Identify which cell holds the provided text, then report its [X, Y] central coordinate. 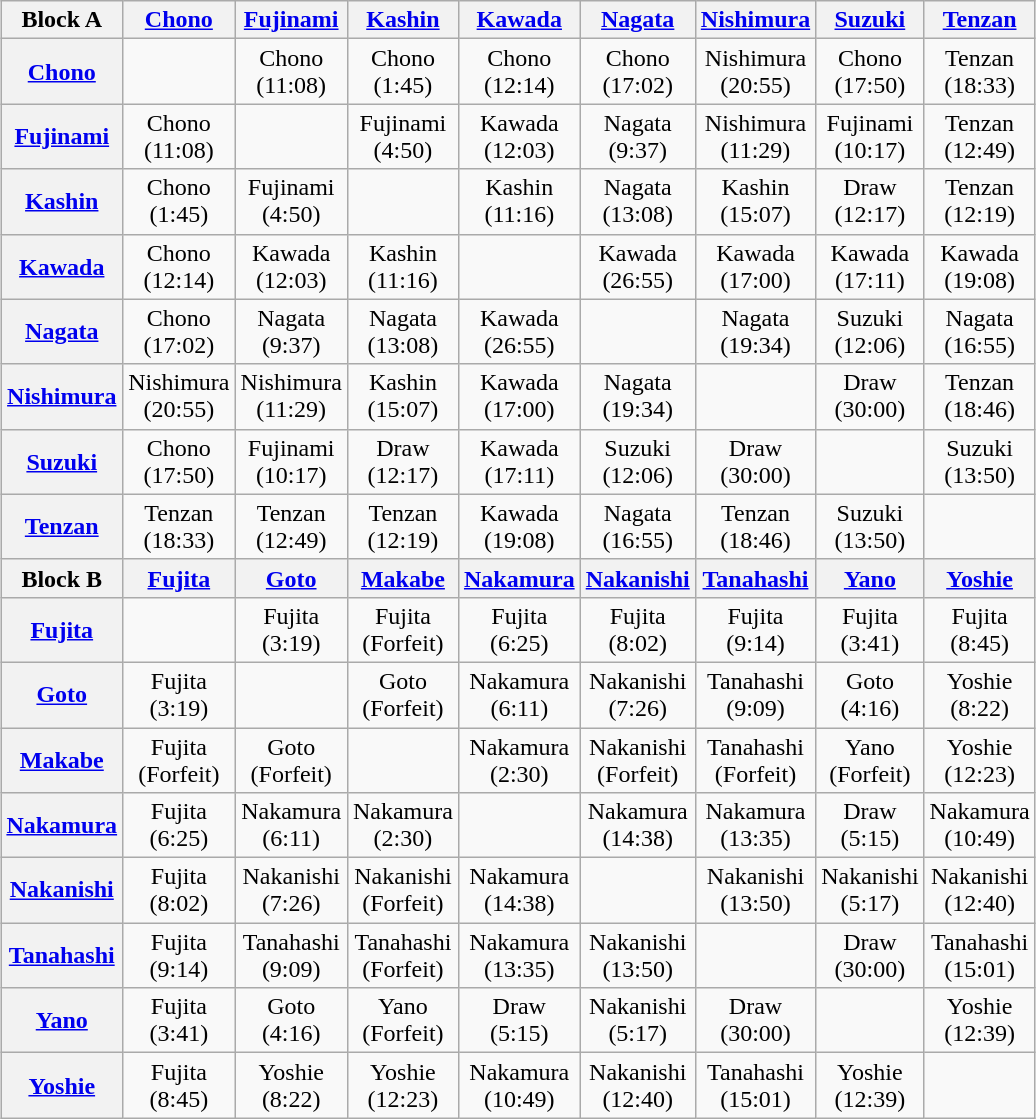
Block A [62, 20]
Block B [62, 578]
